Locate the cell with the specified text and output its (x, y) center coordinate. 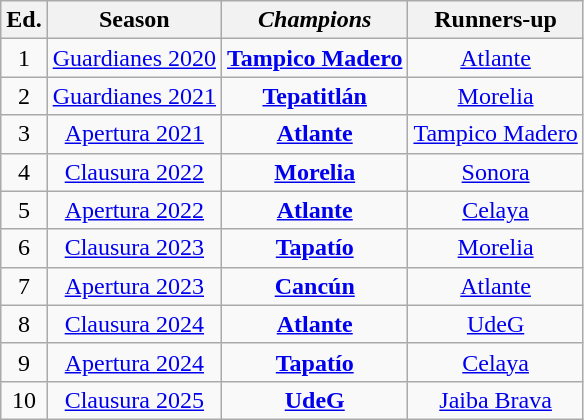
Clausura 2022 (134, 172)
2 (24, 96)
8 (24, 324)
Runners-up (496, 20)
Sonora (496, 172)
Apertura 2023 (134, 286)
Jaiba Brava (496, 400)
4 (24, 172)
Clausura 2023 (134, 248)
Apertura 2021 (134, 134)
Season (134, 20)
Cancún (315, 286)
Champions (315, 20)
5 (24, 210)
3 (24, 134)
Guardianes 2021 (134, 96)
10 (24, 400)
Clausura 2024 (134, 324)
Ed. (24, 20)
7 (24, 286)
Apertura 2022 (134, 210)
Apertura 2024 (134, 362)
1 (24, 58)
9 (24, 362)
Clausura 2025 (134, 400)
Guardianes 2020 (134, 58)
6 (24, 248)
Tepatitlán (315, 96)
